Determine the [x, y] coordinate at the center of the cell enclosing the given text.  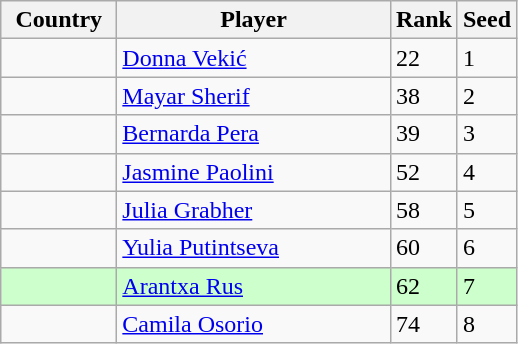
Player [254, 20]
Bernarda Pera [254, 134]
38 [424, 96]
6 [486, 248]
Yulia Putintseva [254, 248]
Arantxa Rus [254, 286]
Rank [424, 20]
2 [486, 96]
60 [424, 248]
Seed [486, 20]
74 [424, 324]
5 [486, 210]
58 [424, 210]
22 [424, 58]
7 [486, 286]
1 [486, 58]
Camila Osorio [254, 324]
39 [424, 134]
Jasmine Paolini [254, 172]
Donna Vekić [254, 58]
62 [424, 286]
Julia Grabher [254, 210]
4 [486, 172]
3 [486, 134]
Country [59, 20]
Mayar Sherif [254, 96]
8 [486, 324]
52 [424, 172]
